Search for the cell housing the specified text and yield its (X, Y) center coordinate. 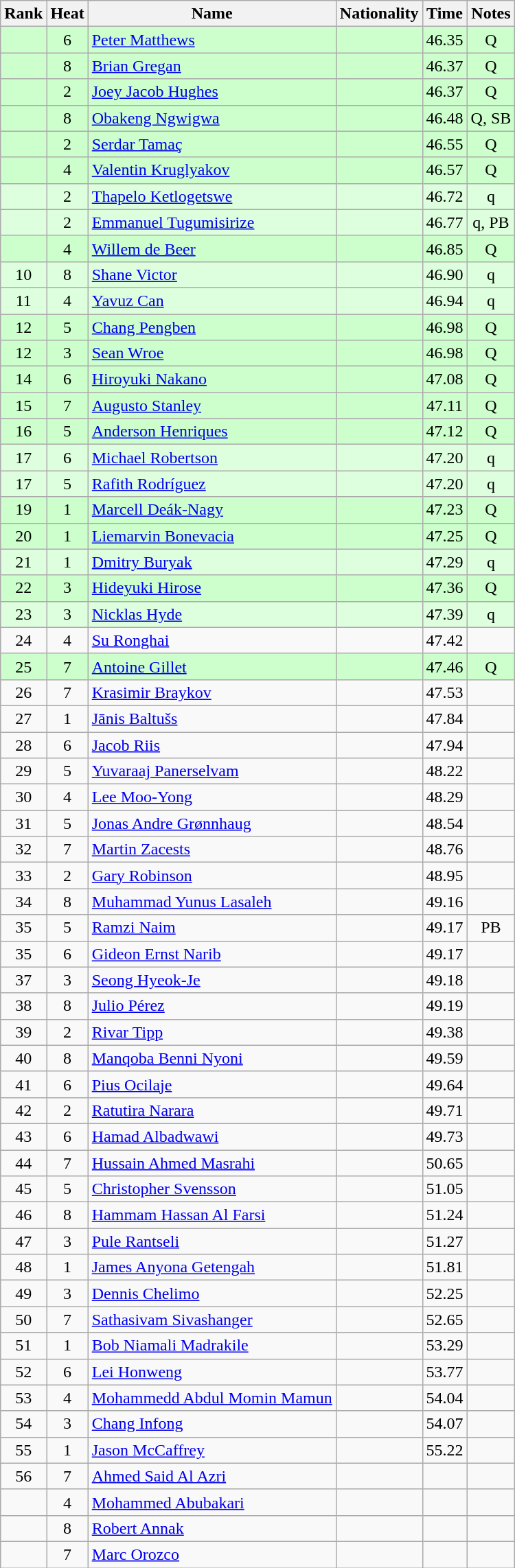
Joey Jacob Hughes (211, 92)
11 (23, 301)
31 (23, 823)
Hamad Albadwawi (211, 1136)
52 (23, 1372)
Rafith Rodríguez (211, 484)
Antoine Gillet (211, 666)
Willem de Beer (211, 248)
Jānis Baltušs (211, 718)
Marcell Deák-Nagy (211, 510)
14 (23, 379)
54.07 (445, 1424)
Su Ronghai (211, 640)
48.29 (445, 797)
46.85 (445, 248)
26 (23, 692)
Valentin Kruglyakov (211, 170)
49.73 (445, 1136)
49.64 (445, 1084)
42 (23, 1110)
46.90 (445, 274)
Michael Robertson (211, 458)
Rivar Tipp (211, 1032)
27 (23, 718)
47 (23, 1241)
47.84 (445, 718)
James Anyona Getengah (211, 1267)
Chang Pengben (211, 327)
53.77 (445, 1372)
48 (23, 1267)
PB (491, 928)
55.22 (445, 1450)
48.54 (445, 823)
Gary Robinson (211, 876)
43 (23, 1136)
Dennis Chelimo (211, 1294)
21 (23, 562)
20 (23, 536)
46.77 (445, 222)
Pius Ocilaje (211, 1084)
46.35 (445, 40)
Heat (67, 14)
32 (23, 850)
51.05 (445, 1189)
Sathasivam Sivashanger (211, 1320)
51.27 (445, 1241)
46.48 (445, 118)
46 (23, 1215)
Ratutira Narara (211, 1110)
30 (23, 797)
23 (23, 614)
50.65 (445, 1163)
48.76 (445, 850)
47.12 (445, 432)
Brian Gregan (211, 66)
Sean Wroe (211, 353)
Notes (491, 14)
47.11 (445, 406)
47.94 (445, 745)
Nationality (379, 14)
Jonas Andre Grønnhaug (211, 823)
47.29 (445, 562)
16 (23, 432)
46.57 (445, 170)
48.95 (445, 876)
Time (445, 14)
40 (23, 1058)
Chang Infong (211, 1424)
47.46 (445, 666)
49.18 (445, 980)
38 (23, 1006)
Mohammed Abubakari (211, 1502)
Peter Matthews (211, 40)
33 (23, 876)
41 (23, 1084)
Hussain Ahmed Masrahi (211, 1163)
Liemarvin Bonevacia (211, 536)
22 (23, 588)
15 (23, 406)
Anderson Henriques (211, 432)
44 (23, 1163)
Muhammad Yunus Lasaleh (211, 902)
Christopher Svensson (211, 1189)
Robert Annak (211, 1528)
Gideon Ernst Narib (211, 954)
Seong Hyeok-Je (211, 980)
46.72 (445, 196)
48.22 (445, 771)
47.36 (445, 588)
Shane Victor (211, 274)
39 (23, 1032)
49.16 (445, 902)
47.39 (445, 614)
Hiroyuki Nakano (211, 379)
49.38 (445, 1032)
q, PB (491, 222)
Bob Niamali Madrakile (211, 1346)
Manqoba Benni Nyoni (211, 1058)
53.29 (445, 1346)
Martin Zacests (211, 850)
25 (23, 666)
Mohammedd Abdul Momin Mamun (211, 1398)
Yuvaraaj Panerselvam (211, 771)
51.24 (445, 1215)
51.81 (445, 1267)
Obakeng Ngwigwa (211, 118)
Yavuz Can (211, 301)
Rank (23, 14)
47.42 (445, 640)
Emmanuel Tugumisirize (211, 222)
Ahmed Said Al Azri (211, 1476)
Name (211, 14)
52.65 (445, 1320)
Nicklas Hyde (211, 614)
Jacob Riis (211, 745)
50 (23, 1320)
53 (23, 1398)
Pule Rantseli (211, 1241)
34 (23, 902)
51 (23, 1346)
Hideyuki Hirose (211, 588)
37 (23, 980)
Thapelo Ketlogetswe (211, 196)
47.08 (445, 379)
47.23 (445, 510)
46.55 (445, 144)
10 (23, 274)
46.94 (445, 301)
Q, SB (491, 118)
45 (23, 1189)
Dmitry Buryak (211, 562)
56 (23, 1476)
28 (23, 745)
Julio Pérez (211, 1006)
47.53 (445, 692)
54.04 (445, 1398)
49.19 (445, 1006)
49.71 (445, 1110)
Lei Honweng (211, 1372)
Serdar Tamaç (211, 144)
Marc Orozco (211, 1554)
52.25 (445, 1294)
49.59 (445, 1058)
Hammam Hassan Al Farsi (211, 1215)
Jason McCaffrey (211, 1450)
55 (23, 1450)
Krasimir Braykov (211, 692)
Ramzi Naim (211, 928)
47.25 (445, 536)
Lee Moo-Yong (211, 797)
49 (23, 1294)
19 (23, 510)
54 (23, 1424)
29 (23, 771)
24 (23, 640)
Augusto Stanley (211, 406)
